Find where the given text appears and provide that cell's center as [x, y] coordinate. 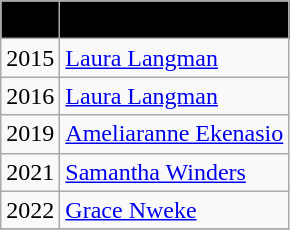
Grace Nweke [174, 210]
Winner [174, 20]
2022 [30, 210]
2021 [30, 172]
Year [30, 20]
Ameliaranne Ekenasio [174, 134]
2015 [30, 58]
2019 [30, 134]
Samantha Winders [174, 172]
2016 [30, 96]
